Capture the cell that displays the provided text and extract its [X, Y] central coordinate. 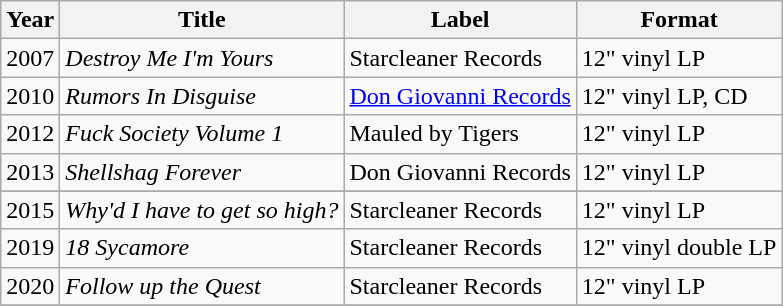
12" vinyl LP, CD [679, 96]
Year [30, 20]
2010 [30, 96]
Label [460, 20]
Why'd I have to get so high? [202, 210]
2007 [30, 58]
12" vinyl double LP [679, 248]
2020 [30, 286]
2015 [30, 210]
Fuck Society Volume 1 [202, 134]
Shellshag Forever [202, 172]
2013 [30, 172]
Rumors In Disguise [202, 96]
Mauled by Tigers [460, 134]
Title [202, 20]
2019 [30, 248]
18 Sycamore [202, 248]
Format [679, 20]
Follow up the Quest [202, 286]
2012 [30, 134]
Destroy Me I'm Yours [202, 58]
